From the cell containing the given text, extract its center point as [x, y] coordinate. 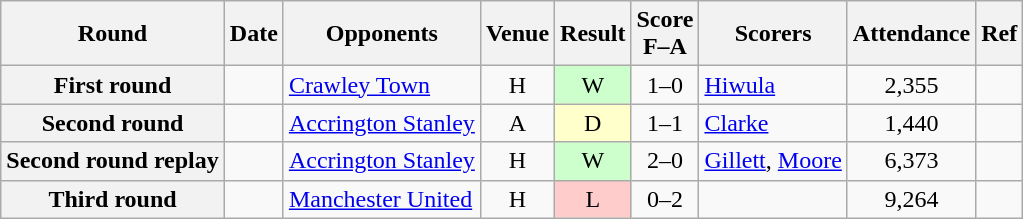
Attendance [911, 34]
Hiwula [773, 85]
1–1 [665, 123]
Crawley Town [382, 85]
Opponents [382, 34]
9,264 [911, 199]
Manchester United [382, 199]
1–0 [665, 85]
Ref [1000, 34]
Venue [517, 34]
Clarke [773, 123]
2,355 [911, 85]
Third round [113, 199]
L [593, 199]
Second round [113, 123]
D [593, 123]
First round [113, 85]
Result [593, 34]
6,373 [911, 161]
2–0 [665, 161]
A [517, 123]
ScoreF–A [665, 34]
Gillett, Moore [773, 161]
1,440 [911, 123]
Scorers [773, 34]
Round [113, 34]
Second round replay [113, 161]
Date [254, 34]
0–2 [665, 199]
